Find where the given text appears and provide that cell's center as [X, Y] coordinate. 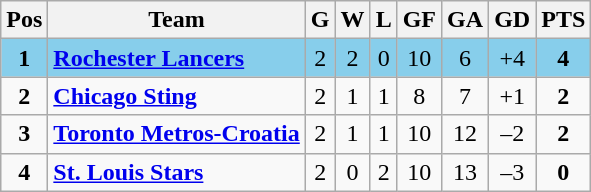
Pos [24, 20]
6 [466, 58]
–3 [512, 172]
St. Louis Stars [176, 172]
+4 [512, 58]
Toronto Metros-Croatia [176, 134]
13 [466, 172]
G [320, 20]
3 [24, 134]
8 [419, 96]
Rochester Lancers [176, 58]
W [352, 20]
Team [176, 20]
GD [512, 20]
PTS [564, 20]
GF [419, 20]
12 [466, 134]
L [384, 20]
7 [466, 96]
+1 [512, 96]
GA [466, 20]
Chicago Sting [176, 96]
–2 [512, 134]
